Locate the cell with the specified text and output its (X, Y) center coordinate. 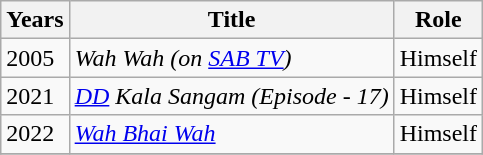
Years (35, 20)
2021 (35, 96)
Wah Bhai Wah (232, 134)
Wah Wah (on SAB TV) (232, 58)
Title (232, 20)
2022 (35, 134)
2005 (35, 58)
DD Kala Sangam (Episode - 17) (232, 96)
Role (438, 20)
